Locate the cell with the specified text and output its [x, y] center coordinate. 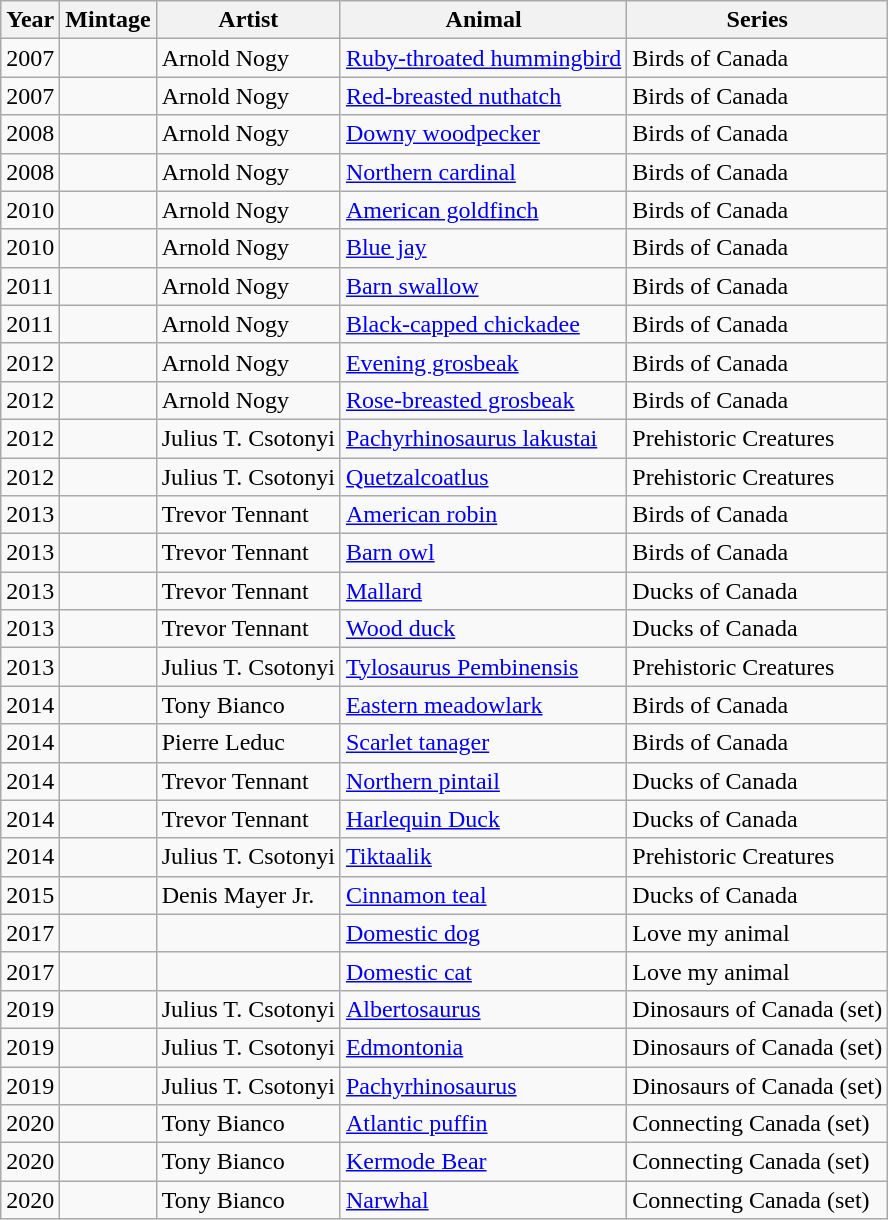
Rose-breasted grosbeak [483, 400]
Series [758, 20]
Evening grosbeak [483, 362]
Narwhal [483, 1200]
Year [30, 20]
2015 [30, 895]
Kermode Bear [483, 1162]
Edmontonia [483, 1047]
Tiktaalik [483, 857]
Harlequin Duck [483, 819]
Northern cardinal [483, 172]
Black-capped chickadee [483, 324]
Domestic cat [483, 971]
Artist [248, 20]
Domestic dog [483, 933]
American goldfinch [483, 210]
Cinnamon teal [483, 895]
Albertosaurus [483, 1009]
Tylosaurus Pembinensis [483, 667]
Pierre Leduc [248, 743]
Mallard [483, 591]
Northern pintail [483, 781]
Eastern meadowlark [483, 705]
Blue jay [483, 248]
Red-breasted nuthatch [483, 96]
American robin [483, 515]
Denis Mayer Jr. [248, 895]
Mintage [108, 20]
Ruby-throated hummingbird [483, 58]
Pachyrhinosaurus [483, 1085]
Barn owl [483, 553]
Quetzalcoatlus [483, 477]
Scarlet tanager [483, 743]
Wood duck [483, 629]
Barn swallow [483, 286]
Pachyrhinosaurus lakustai [483, 438]
Animal [483, 20]
Downy woodpecker [483, 134]
Atlantic puffin [483, 1124]
